Locate the cell with the specified text and output its [X, Y] center coordinate. 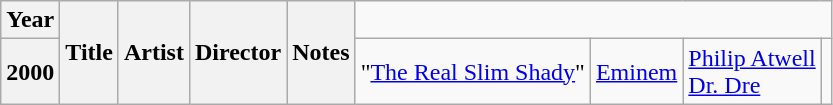
Title [90, 52]
Artist [154, 52]
Notes [321, 52]
Director [238, 52]
Eminem [636, 72]
2000 [30, 72]
"The Real Slim Shady" [472, 72]
Year [30, 20]
Philip AtwellDr. Dre [752, 72]
